Identify which cell holds the provided text, then report its (x, y) central coordinate. 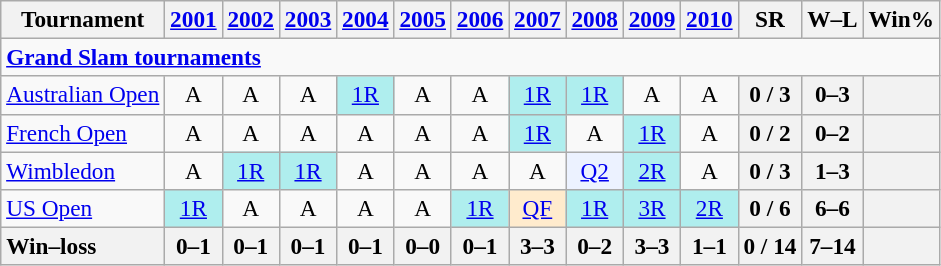
0 / 6 (770, 208)
2009 (652, 19)
2002 (250, 19)
Q2 (594, 170)
SR (770, 19)
Win–loss (83, 246)
0–3 (832, 95)
Grand Slam tournaments (470, 57)
6–6 (832, 208)
2010 (710, 19)
1–1 (710, 246)
US Open (83, 208)
2004 (366, 19)
3R (652, 208)
Tournament (83, 19)
2001 (194, 19)
0 / 2 (770, 133)
French Open (83, 133)
W–L (832, 19)
QF (538, 208)
0 / 14 (770, 246)
2005 (422, 19)
2007 (538, 19)
Wimbledon (83, 170)
2006 (480, 19)
Australian Open (83, 95)
0–0 (422, 246)
1–3 (832, 170)
7–14 (832, 246)
2008 (594, 19)
Win% (901, 19)
2003 (308, 19)
